Pinpoint the cell where the given text exists, returning its (x, y) midpoint coordinate. 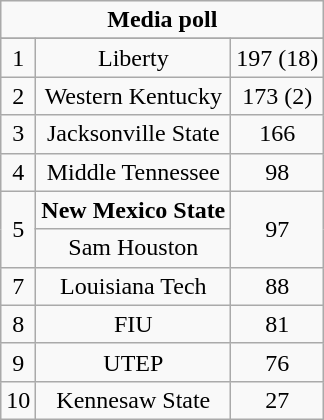
FIU (134, 324)
2 (18, 96)
New Mexico State (134, 210)
UTEP (134, 362)
97 (278, 229)
Middle Tennessee (134, 172)
98 (278, 172)
Western Kentucky (134, 96)
7 (18, 286)
Media poll (162, 20)
4 (18, 172)
Liberty (134, 58)
76 (278, 362)
Kennesaw State (134, 400)
Sam Houston (134, 248)
5 (18, 229)
173 (2) (278, 96)
1 (18, 58)
166 (278, 134)
88 (278, 286)
10 (18, 400)
3 (18, 134)
197 (18) (278, 58)
27 (278, 400)
81 (278, 324)
Jacksonville State (134, 134)
Louisiana Tech (134, 286)
9 (18, 362)
8 (18, 324)
